Extract the (X, Y) coordinate from the center of the cell holding the provided text.  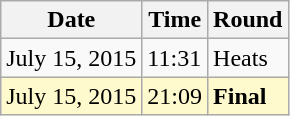
Date (72, 20)
Round (248, 20)
21:09 (175, 96)
Heats (248, 58)
11:31 (175, 58)
Final (248, 96)
Time (175, 20)
